Pinpoint the cell where the given text exists, returning its (x, y) midpoint coordinate. 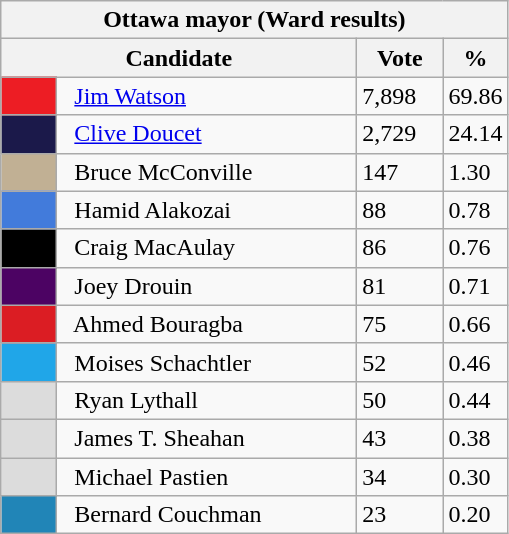
Moises Schachtler (207, 362)
Ryan Lythall (207, 400)
Ahmed Bouragba (207, 324)
147 (400, 172)
75 (400, 324)
0.46 (476, 362)
% (476, 58)
23 (400, 515)
88 (400, 210)
0.30 (476, 477)
0.66 (476, 324)
86 (400, 248)
52 (400, 362)
81 (400, 286)
Vote (400, 58)
Candidate (179, 58)
Bruce McConville (207, 172)
0.44 (476, 400)
1.30 (476, 172)
Joey Drouin (207, 286)
0.71 (476, 286)
24.14 (476, 134)
Clive Doucet (207, 134)
7,898 (400, 96)
Bernard Couchman (207, 515)
0.20 (476, 515)
James T. Sheahan (207, 438)
Hamid Alakozai (207, 210)
69.86 (476, 96)
Craig MacAulay (207, 248)
50 (400, 400)
0.38 (476, 438)
0.76 (476, 248)
43 (400, 438)
0.78 (476, 210)
Michael Pastien (207, 477)
Jim Watson (207, 96)
34 (400, 477)
Ottawa mayor (Ward results) (254, 20)
2,729 (400, 134)
